Find where the given text appears and provide that cell's center as (X, Y) coordinate. 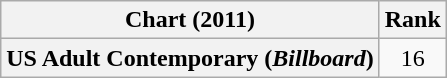
16 (412, 58)
Chart (2011) (190, 20)
US Adult Contemporary (Billboard) (190, 58)
Rank (412, 20)
